Determine the (x, y) coordinate at the center of the cell enclosing the given text.  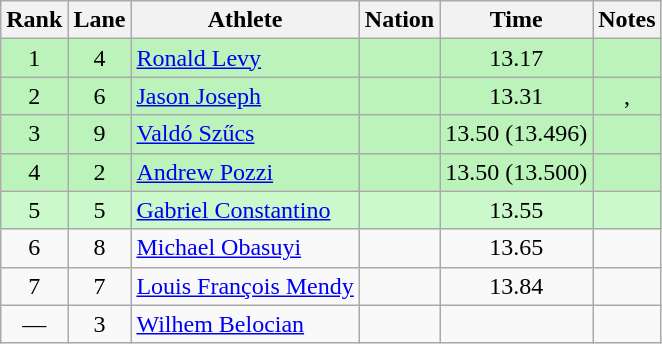
Ronald Levy (245, 58)
Notes (627, 20)
8 (100, 248)
Athlete (245, 20)
, (627, 96)
9 (100, 134)
Louis François Mendy (245, 286)
Nation (399, 20)
13.50 (13.500) (516, 172)
Andrew Pozzi (245, 172)
13.31 (516, 96)
Wilhem Belocian (245, 324)
Jason Joseph (245, 96)
13.55 (516, 210)
13.50 (13.496) (516, 134)
13.17 (516, 58)
Gabriel Constantino (245, 210)
Rank (34, 20)
13.65 (516, 248)
1 (34, 58)
Time (516, 20)
Lane (100, 20)
Michael Obasuyi (245, 248)
Valdó Szűcs (245, 134)
13.84 (516, 286)
— (34, 324)
